Output the [x, y] coordinate of the center of the cell containing the given text.  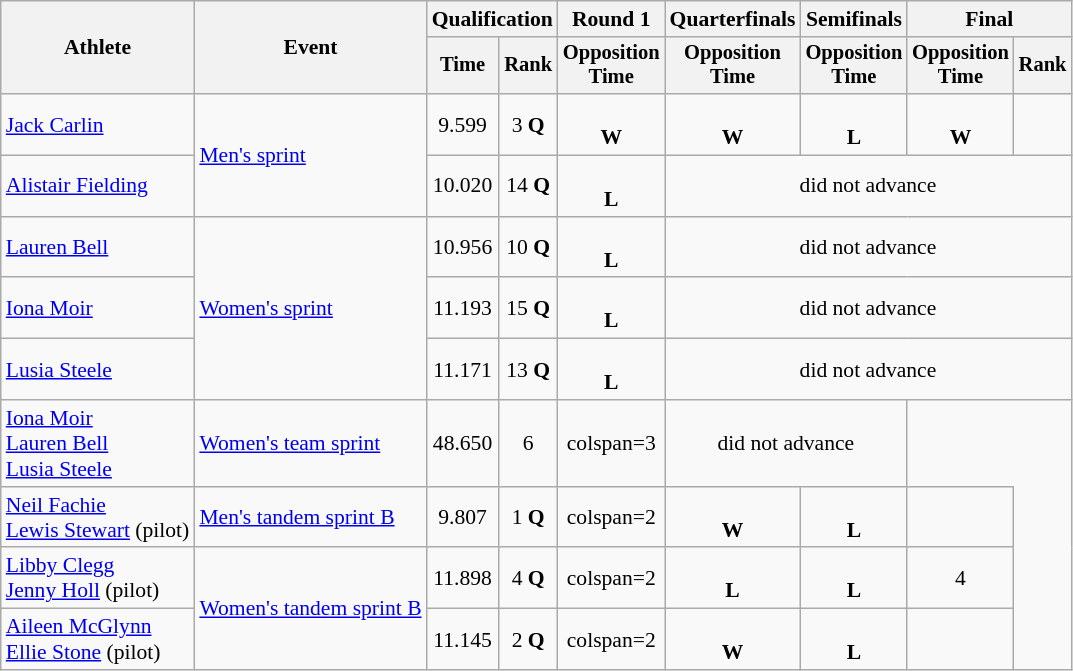
Final [989, 19]
2 Q [528, 640]
Athlete [98, 48]
14 Q [528, 186]
Iona Moir [98, 308]
Semifinals [854, 19]
Qualification [492, 19]
4 [960, 578]
Men's sprint [310, 155]
Men's tandem sprint B [310, 518]
Aileen McGlynnEllie Stone (pilot) [98, 640]
Iona MoirLauren BellLusia Steele [98, 444]
11.145 [463, 640]
10.956 [463, 248]
Jack Carlin [98, 124]
colspan=3 [612, 444]
Alistair Fielding [98, 186]
Women's sprint [310, 308]
Women's team sprint [310, 444]
Round 1 [612, 19]
Lauren Bell [98, 248]
9.807 [463, 518]
Neil FachieLewis Stewart (pilot) [98, 518]
Libby CleggJenny Holl (pilot) [98, 578]
9.599 [463, 124]
Women's tandem sprint B [310, 609]
10.020 [463, 186]
Quarterfinals [733, 19]
4 Q [528, 578]
1 Q [528, 518]
15 Q [528, 308]
13 Q [528, 370]
3 Q [528, 124]
48.650 [463, 444]
11.171 [463, 370]
6 [528, 444]
Time [463, 66]
10 Q [528, 248]
11.193 [463, 308]
Lusia Steele [98, 370]
Event [310, 48]
11.898 [463, 578]
